For the text-containing cell, return its midpoint in [x, y] coordinate format. 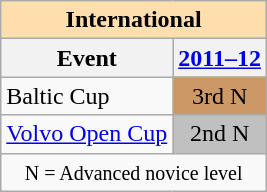
Volvo Open Cup [87, 134]
N = Advanced novice level [134, 172]
2011–12 [220, 58]
2nd N [220, 134]
Event [87, 58]
International [134, 20]
Baltic Cup [87, 96]
3rd N [220, 96]
